Determine the [x, y] coordinate at the center of the cell enclosing the given text.  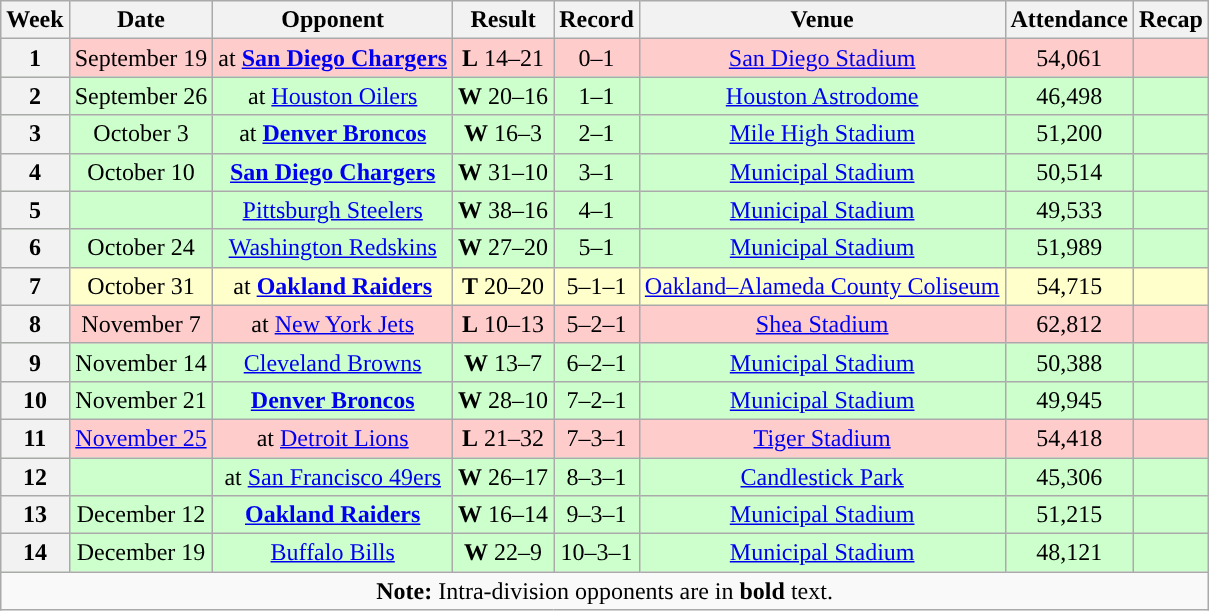
51,989 [1069, 248]
November 14 [141, 362]
Oakland–Alameda County Coliseum [822, 286]
5–2–1 [597, 324]
2–1 [597, 134]
54,715 [1069, 286]
Date [141, 20]
9–3–1 [597, 515]
46,498 [1069, 96]
8 [35, 324]
at New York Jets [333, 324]
Cleveland Browns [333, 362]
at San Francisco 49ers [333, 477]
at Oakland Raiders [333, 286]
December 19 [141, 553]
Washington Redskins [333, 248]
October 24 [141, 248]
Mile High Stadium [822, 134]
6 [35, 248]
2 [35, 96]
5 [35, 210]
12 [35, 477]
50,388 [1069, 362]
Pittsburgh Steelers [333, 210]
W 26–17 [504, 477]
1–1 [597, 96]
October 3 [141, 134]
at Houston Oilers [333, 96]
4 [35, 172]
T 20–20 [504, 286]
45,306 [1069, 477]
W 16–14 [504, 515]
51,215 [1069, 515]
3–1 [597, 172]
4–1 [597, 210]
at San Diego Chargers [333, 58]
L 10–13 [504, 324]
Week [35, 20]
November 21 [141, 400]
W 38–16 [504, 210]
W 20–16 [504, 96]
Attendance [1069, 20]
L 21–32 [504, 438]
10–3–1 [597, 553]
51,200 [1069, 134]
W 16–3 [504, 134]
14 [35, 553]
W 13–7 [504, 362]
Tiger Stadium [822, 438]
December 12 [141, 515]
7–3–1 [597, 438]
3 [35, 134]
9 [35, 362]
San Diego Stadium [822, 58]
6–2–1 [597, 362]
5–1–1 [597, 286]
0–1 [597, 58]
62,812 [1069, 324]
San Diego Chargers [333, 172]
54,418 [1069, 438]
54,061 [1069, 58]
Candlestick Park [822, 477]
5–1 [597, 248]
Record [597, 20]
L 14–21 [504, 58]
8–3–1 [597, 477]
7 [35, 286]
Opponent [333, 20]
1 [35, 58]
W 27–20 [504, 248]
11 [35, 438]
Note: Intra-division opponents are in bold text. [605, 591]
Oakland Raiders [333, 515]
Houston Astrodome [822, 96]
November 25 [141, 438]
W 28–10 [504, 400]
Venue [822, 20]
November 7 [141, 324]
October 10 [141, 172]
50,514 [1069, 172]
at Denver Broncos [333, 134]
Result [504, 20]
Buffalo Bills [333, 553]
49,945 [1069, 400]
Recap [1170, 20]
13 [35, 515]
48,121 [1069, 553]
September 19 [141, 58]
W 22–9 [504, 553]
September 26 [141, 96]
10 [35, 400]
W 31–10 [504, 172]
Denver Broncos [333, 400]
at Detroit Lions [333, 438]
October 31 [141, 286]
Shea Stadium [822, 324]
49,533 [1069, 210]
7–2–1 [597, 400]
